From the cell containing the given text, extract its center point as [X, Y] coordinate. 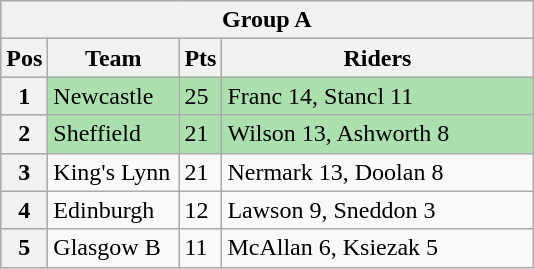
Newcastle [114, 96]
Group A [267, 20]
Riders [378, 58]
2 [24, 134]
Sheffield [114, 134]
Pts [200, 58]
3 [24, 172]
Team [114, 58]
Lawson 9, Sneddon 3 [378, 210]
Glasgow B [114, 248]
Wilson 13, Ashworth 8 [378, 134]
King's Lynn [114, 172]
11 [200, 248]
Pos [24, 58]
1 [24, 96]
Franc 14, Stancl 11 [378, 96]
Edinburgh [114, 210]
12 [200, 210]
5 [24, 248]
25 [200, 96]
Nermark 13, Doolan 8 [378, 172]
McAllan 6, Ksiezak 5 [378, 248]
4 [24, 210]
